Search for the cell housing the specified text and yield its (X, Y) center coordinate. 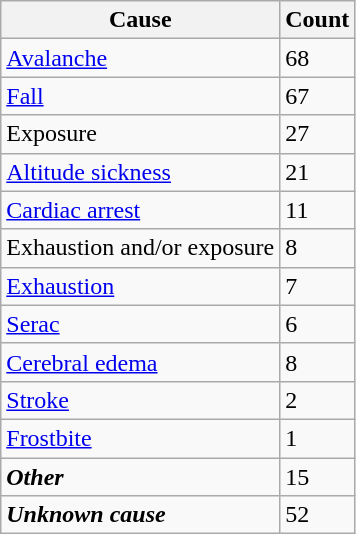
Cause (140, 20)
67 (318, 96)
11 (318, 210)
1 (318, 438)
Altitude sickness (140, 172)
Cerebral edema (140, 362)
Other (140, 477)
Cardiac arrest (140, 210)
52 (318, 515)
27 (318, 134)
Exhaustion and/or exposure (140, 248)
Frostbite (140, 438)
Avalanche (140, 58)
Exhaustion (140, 286)
Stroke (140, 400)
Unknown cause (140, 515)
21 (318, 172)
Fall (140, 96)
Exposure (140, 134)
7 (318, 286)
6 (318, 324)
Serac (140, 324)
68 (318, 58)
15 (318, 477)
2 (318, 400)
Count (318, 20)
